Extract the [X, Y] coordinate from the center of the cell holding the provided text.  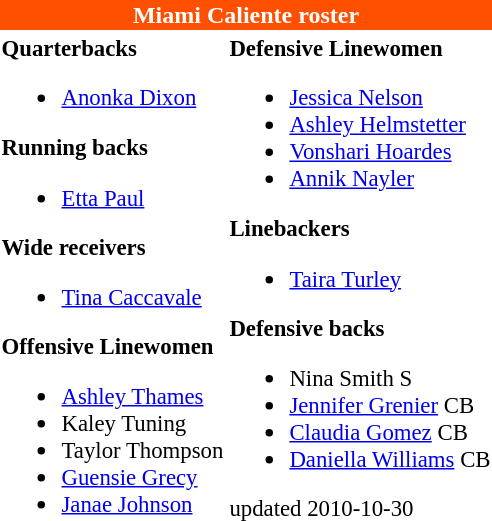
Miami Caliente roster [246, 15]
